Return the [x, y] coordinate for the center point of the cell that contains the specified text.  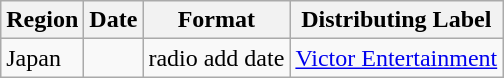
radio add date [216, 58]
Victor Entertainment [396, 58]
Region [42, 20]
Format [216, 20]
Date [114, 20]
Japan [42, 58]
Distributing Label [396, 20]
